Extract the [X, Y] coordinate from the center of the cell holding the provided text.  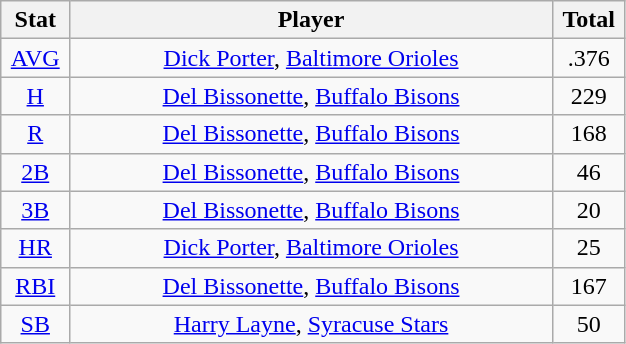
SB [36, 324]
Total [588, 20]
50 [588, 324]
H [36, 96]
229 [588, 96]
Stat [36, 20]
2B [36, 172]
3B [36, 210]
.376 [588, 58]
25 [588, 248]
167 [588, 286]
RBI [36, 286]
AVG [36, 58]
168 [588, 134]
R [36, 134]
20 [588, 210]
Player [312, 20]
Harry Layne, Syracuse Stars [312, 324]
46 [588, 172]
HR [36, 248]
